Output the (X, Y) coordinate of the center of the cell containing the given text.  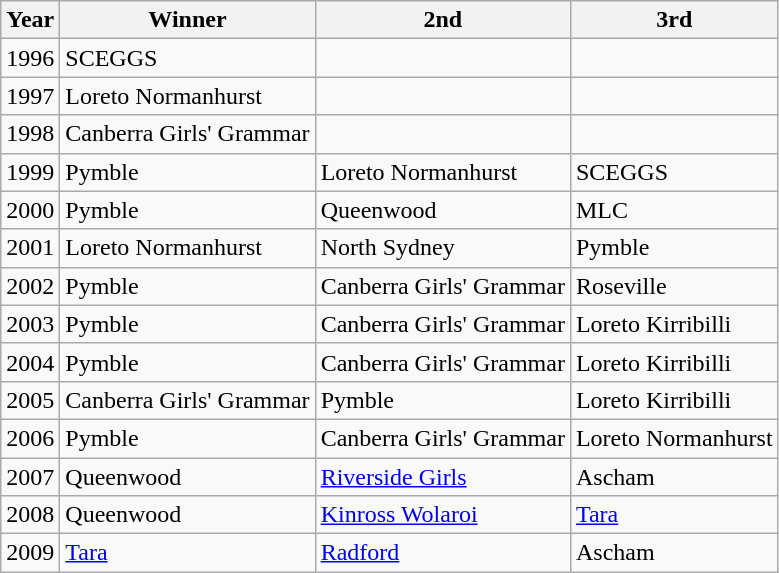
3rd (674, 20)
2nd (442, 20)
2002 (30, 286)
2003 (30, 324)
Winner (188, 20)
2000 (30, 210)
2007 (30, 477)
2006 (30, 438)
2001 (30, 248)
2008 (30, 515)
Roseville (674, 286)
1996 (30, 58)
Radford (442, 553)
1999 (30, 172)
2009 (30, 553)
Year (30, 20)
1997 (30, 96)
Kinross Wolaroi (442, 515)
2005 (30, 400)
North Sydney (442, 248)
1998 (30, 134)
MLC (674, 210)
2004 (30, 362)
Riverside Girls (442, 477)
